Determine the [X, Y] coordinate at the center of the cell enclosing the given text.  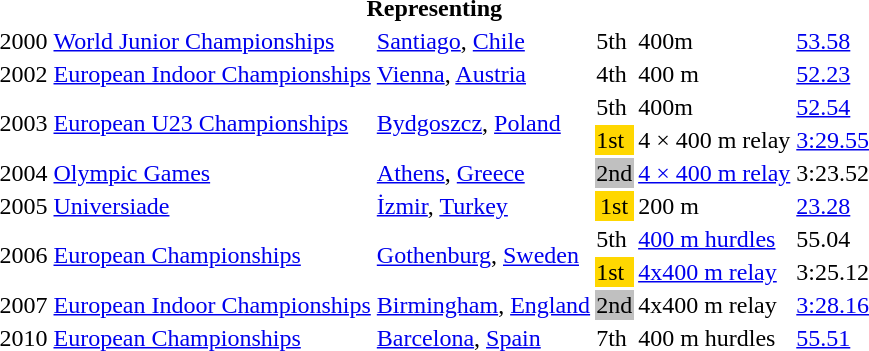
İzmir, Turkey [483, 206]
Universiade [212, 206]
200 m [714, 206]
Athens, Greece [483, 173]
Santiago, Chile [483, 41]
European U23 Championships [212, 124]
Olympic Games [212, 173]
4th [614, 74]
400 m hurdles [714, 239]
Vienna, Austria [483, 74]
World Junior Championships [212, 41]
European Championships [212, 256]
Bydgoszcz, Poland [483, 124]
Gothenburg, Sweden [483, 256]
400 m [714, 74]
Birmingham, England [483, 305]
